Output the [X, Y] coordinate of the center of the cell containing the given text.  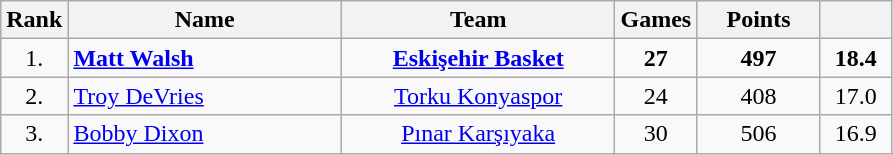
Rank [34, 20]
2. [34, 96]
Pınar Karşıyaka [478, 134]
497 [759, 58]
30 [656, 134]
Games [656, 20]
24 [656, 96]
Torku Konyaspor [478, 96]
27 [656, 58]
Matt Walsh [205, 58]
Bobby Dixon [205, 134]
18.4 [856, 58]
Team [478, 20]
506 [759, 134]
Name [205, 20]
1. [34, 58]
408 [759, 96]
17.0 [856, 96]
Points [759, 20]
Troy DeVries [205, 96]
3. [34, 134]
16.9 [856, 134]
Eskişehir Basket [478, 58]
